Find where the given text appears and provide that cell's center as [X, Y] coordinate. 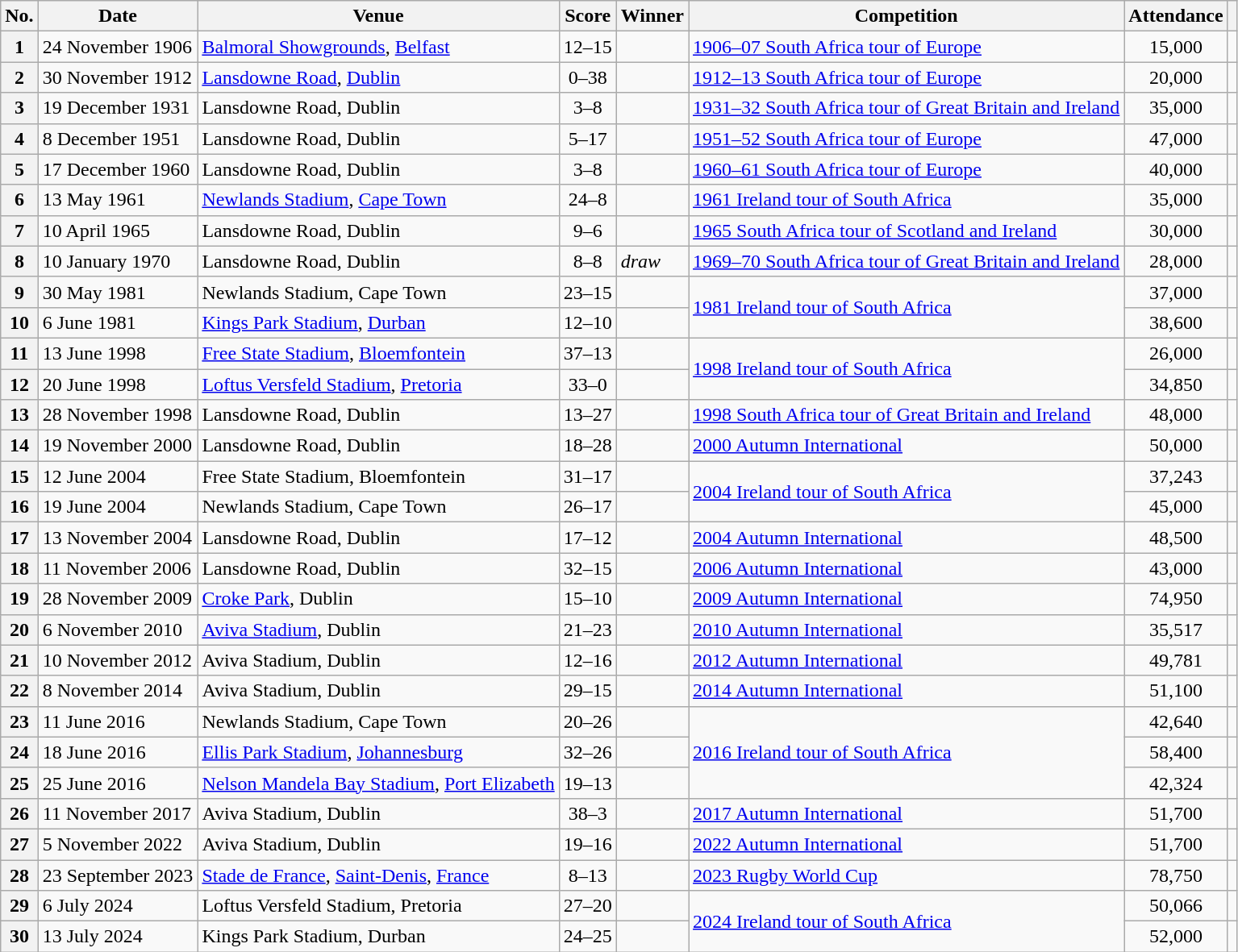
14 [19, 446]
10 January 1970 [118, 261]
23 September 2023 [118, 875]
Score [587, 16]
1912–13 South Africa tour of Europe [907, 77]
1965 South Africa tour of Scotland and Ireland [907, 231]
19 [19, 599]
78,750 [1176, 875]
30 May 1981 [118, 292]
52,000 [1176, 937]
45,000 [1176, 507]
24–25 [587, 937]
42,324 [1176, 783]
58,400 [1176, 752]
20,000 [1176, 77]
17–12 [587, 538]
2022 Autumn International [907, 844]
15–10 [587, 599]
9 [19, 292]
21 [19, 660]
49,781 [1176, 660]
50,000 [1176, 446]
25 June 2016 [118, 783]
19–13 [587, 783]
1906–07 South Africa tour of Europe [907, 47]
2004 Autumn International [907, 538]
51,100 [1176, 691]
24 November 1906 [118, 47]
19 December 1931 [118, 108]
2023 Rugby World Cup [907, 875]
11 November 2006 [118, 568]
1998 South Africa tour of Great Britain and Ireland [907, 415]
1960–61 South Africa tour of Europe [907, 169]
12–10 [587, 322]
18 [19, 568]
2014 Autumn International [907, 691]
6 November 2010 [118, 630]
30 [19, 937]
9–6 [587, 231]
6 [19, 200]
2004 Ireland tour of South Africa [907, 492]
12 [19, 385]
27 [19, 844]
20 June 1998 [118, 385]
40,000 [1176, 169]
13 June 1998 [118, 353]
8 November 2014 [118, 691]
13 [19, 415]
28,000 [1176, 261]
19–16 [587, 844]
1969–70 South Africa tour of Great Britain and Ireland [907, 261]
16 [19, 507]
Competition [907, 16]
1961 Ireland tour of South Africa [907, 200]
6 June 1981 [118, 322]
30,000 [1176, 231]
19 November 2000 [118, 446]
27–20 [587, 906]
1998 Ireland tour of South Africa [907, 368]
17 December 1960 [118, 169]
25 [19, 783]
Croke Park, Dublin [378, 599]
0–38 [587, 77]
29 [19, 906]
43,000 [1176, 568]
5 November 2022 [118, 844]
13 May 1961 [118, 200]
Winner [652, 16]
2016 Ireland tour of South Africa [907, 752]
3 [19, 108]
11 June 2016 [118, 721]
28 [19, 875]
37–13 [587, 353]
2 [19, 77]
13 July 2024 [118, 937]
No. [19, 16]
12–15 [587, 47]
24–8 [587, 200]
20 [19, 630]
24 [19, 752]
15,000 [1176, 47]
4 [19, 139]
10 April 1965 [118, 231]
18 June 2016 [118, 752]
48,000 [1176, 415]
7 [19, 231]
23 [19, 721]
10 [19, 322]
Venue [378, 16]
47,000 [1176, 139]
30 November 1912 [118, 77]
6 July 2024 [118, 906]
11 November 2017 [118, 813]
35,517 [1176, 630]
8–8 [587, 261]
Stade de France, Saint-Denis, France [378, 875]
2010 Autumn International [907, 630]
8–13 [587, 875]
1951–52 South Africa tour of Europe [907, 139]
34,850 [1176, 385]
15 [19, 476]
23–15 [587, 292]
28 November 1998 [118, 415]
26–17 [587, 507]
draw [652, 261]
2017 Autumn International [907, 813]
8 December 1951 [118, 139]
Date [118, 16]
32–26 [587, 752]
2006 Autumn International [907, 568]
74,950 [1176, 599]
1981 Ireland tour of South Africa [907, 307]
1 [19, 47]
42,640 [1176, 721]
38,600 [1176, 322]
31–17 [587, 476]
37,243 [1176, 476]
21–23 [587, 630]
2009 Autumn International [907, 599]
38–3 [587, 813]
2024 Ireland tour of South Africa [907, 921]
19 June 2004 [118, 507]
10 November 2012 [118, 660]
12 June 2004 [118, 476]
17 [19, 538]
13–27 [587, 415]
1931–32 South Africa tour of Great Britain and Ireland [907, 108]
48,500 [1176, 538]
Balmoral Showgrounds, Belfast [378, 47]
28 November 2009 [118, 599]
Ellis Park Stadium, Johannesburg [378, 752]
12–16 [587, 660]
2012 Autumn International [907, 660]
13 November 2004 [118, 538]
5 [19, 169]
Nelson Mandela Bay Stadium, Port Elizabeth [378, 783]
29–15 [587, 691]
26,000 [1176, 353]
22 [19, 691]
18–28 [587, 446]
33–0 [587, 385]
26 [19, 813]
32–15 [587, 568]
50,066 [1176, 906]
5–17 [587, 139]
11 [19, 353]
2000 Autumn International [907, 446]
Attendance [1176, 16]
8 [19, 261]
20–26 [587, 721]
37,000 [1176, 292]
